Provide the [x, y] coordinate of the cell's center where the given text is located.  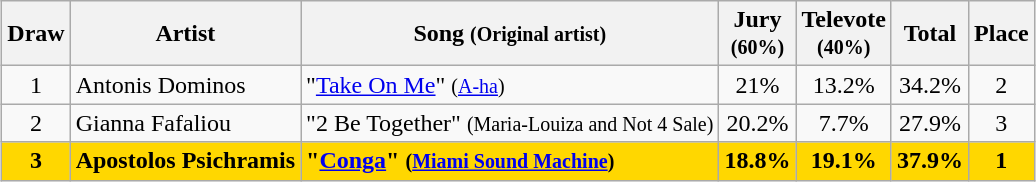
Artist [185, 34]
Apostolos Psichramis [185, 161]
13.2% [844, 85]
18.8% [758, 161]
Total [930, 34]
27.9% [930, 123]
"Take On Me" (A-ha) [510, 85]
Televote(40%) [844, 34]
Song (Original artist) [510, 34]
"Conga" (Miami Sound Machine) [510, 161]
Draw [36, 34]
Place [1002, 34]
21% [758, 85]
20.2% [758, 123]
37.9% [930, 161]
34.2% [930, 85]
"2 Be Together" (Maria-Louiza and Not 4 Sale) [510, 123]
7.7% [844, 123]
Antonis Dominos [185, 85]
Jury(60%) [758, 34]
Gianna Fafaliou [185, 123]
19.1% [844, 161]
